Extract the [X, Y] coordinate from the center of the cell holding the provided text.  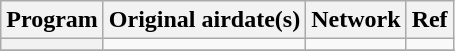
Ref [430, 20]
Program [52, 20]
Original airdate(s) [204, 20]
Network [356, 20]
